Locate the cell with the specified text and output its [X, Y] center coordinate. 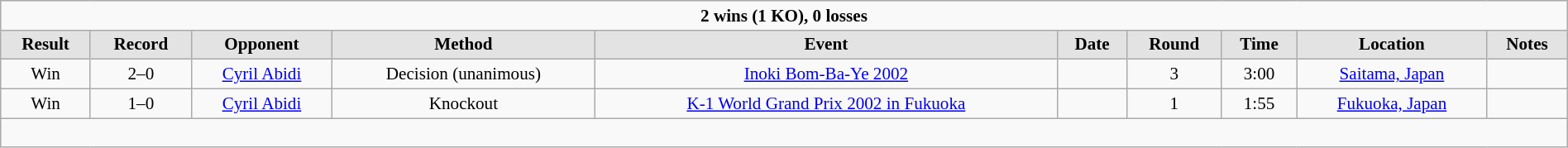
Result [46, 45]
Time [1259, 45]
Inoki Bom-Ba-Ye 2002 [825, 74]
Method [464, 45]
1:55 [1259, 103]
2–0 [141, 74]
Event [825, 45]
3:00 [1259, 74]
Notes [1527, 45]
Record [141, 45]
K-1 World Grand Prix 2002 in Fukuoka [825, 103]
1–0 [141, 103]
Round [1174, 45]
2 wins (1 KO), 0 losses [784, 15]
Date [1092, 45]
Location [1392, 45]
3 [1174, 74]
Opponent [261, 45]
Knockout [464, 103]
Saitama, Japan [1392, 74]
Fukuoka, Japan [1392, 103]
1 [1174, 103]
Decision (unanimous) [464, 74]
